Find where the given text appears and provide that cell's center as [X, Y] coordinate. 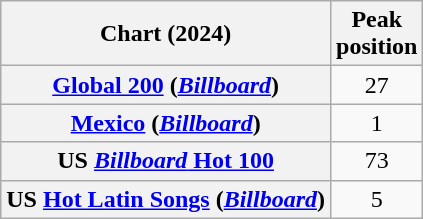
Global 200 (Billboard) [166, 85]
Peakposition [377, 34]
US Billboard Hot 100 [166, 161]
US Hot Latin Songs (Billboard) [166, 199]
Chart (2024) [166, 34]
73 [377, 161]
5 [377, 199]
27 [377, 85]
Mexico (Billboard) [166, 123]
1 [377, 123]
